Determine the (X, Y) coordinate at the center of the cell enclosing the given text.  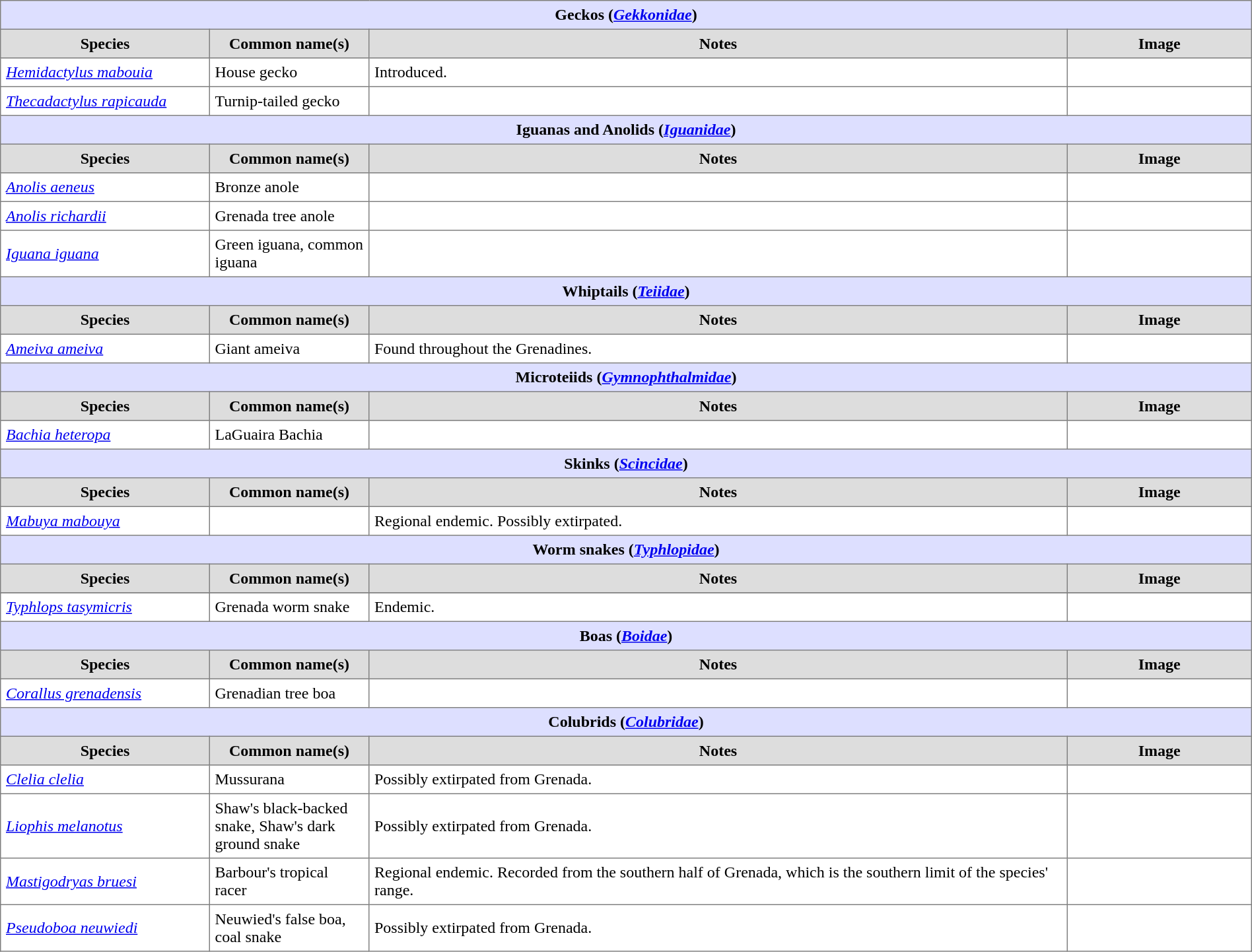
Regional endemic. Possibly extirpated. (718, 521)
Barbour's tropical racer (289, 881)
Ameiva ameiva (105, 349)
Neuwied's false boa, coal snake (289, 928)
Bachia heteropa (105, 435)
Mussurana (289, 780)
Found throughout the Grenadines. (718, 349)
Introduced. (718, 73)
House gecko (289, 73)
Hemidactylus mabouia (105, 73)
Giant ameiva (289, 349)
Shaw's black-backed snake, Shaw's dark ground snake (289, 826)
Geckos (Gekkonidae) (626, 15)
Thecadactylus rapicauda (105, 101)
Turnip-tailed gecko (289, 101)
LaGuaira Bachia (289, 435)
Whiptails (Teiidae) (626, 291)
Endemic. (718, 607)
Grenada worm snake (289, 607)
Green iguana, common iguana (289, 254)
Boas (Boidae) (626, 636)
Colubrids (Colubridae) (626, 722)
Mastigodryas bruesi (105, 881)
Typhlops tasymicris (105, 607)
Microteiids (Gymnophthalmidae) (626, 378)
Iguanas and Anolids (Iguanidae) (626, 130)
Pseudoboa neuwiedi (105, 928)
Skinks (Scincidae) (626, 463)
Liophis melanotus (105, 826)
Worm snakes (Typhlopidae) (626, 550)
Grenadian tree boa (289, 693)
Mabuya mabouya (105, 521)
Regional endemic. Recorded from the southern half of Grenada, which is the southern limit of the species' range. (718, 881)
Grenada tree anole (289, 216)
Bronze anole (289, 187)
Iguana iguana (105, 254)
Anolis richardii (105, 216)
Corallus grenadensis (105, 693)
Clelia clelia (105, 780)
Anolis aeneus (105, 187)
